Locate the cell with the specified text and output its [X, Y] center coordinate. 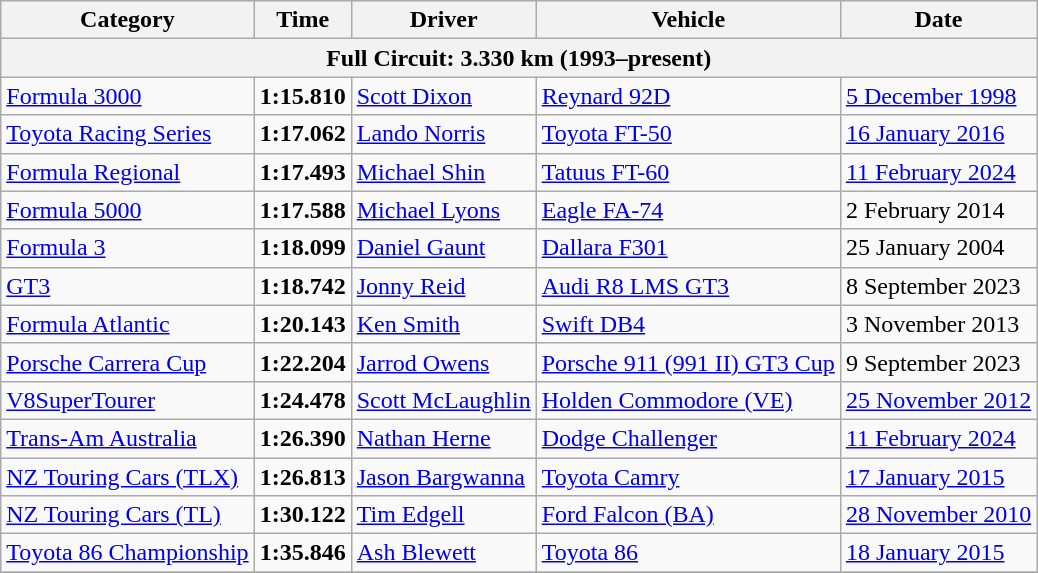
16 January 2016 [938, 134]
Jason Bargwanna [444, 477]
Dallara F301 [688, 248]
Holden Commodore (VE) [688, 400]
Lando Norris [444, 134]
Daniel Gaunt [444, 248]
1:26.813 [302, 477]
Formula Regional [128, 172]
Tim Edgell [444, 515]
Formula 5000 [128, 210]
Jarrod Owens [444, 362]
Formula 3 [128, 248]
Trans-Am Australia [128, 438]
Dodge Challenger [688, 438]
1:30.122 [302, 515]
Ford Falcon (BA) [688, 515]
17 January 2015 [938, 477]
1:15.810 [302, 96]
Scott Dixon [444, 96]
NZ Touring Cars (TLX) [128, 477]
Michael Shin [444, 172]
Driver [444, 20]
Toyota Camry [688, 477]
Formula 3000 [128, 96]
Ken Smith [444, 324]
1:26.390 [302, 438]
1:17.588 [302, 210]
1:18.099 [302, 248]
Full Circuit: 3.330 km (1993–present) [519, 58]
28 November 2010 [938, 515]
Porsche 911 (991 II) GT3 Cup [688, 362]
V8SuperTourer [128, 400]
Jonny Reid [444, 286]
2 February 2014 [938, 210]
Time [302, 20]
Date [938, 20]
NZ Touring Cars (TL) [128, 515]
1:20.143 [302, 324]
Vehicle [688, 20]
1:24.478 [302, 400]
Eagle FA-74 [688, 210]
Audi R8 LMS GT3 [688, 286]
Nathan Herne [444, 438]
Michael Lyons [444, 210]
9 September 2023 [938, 362]
Toyota 86 Championship [128, 553]
8 September 2023 [938, 286]
1:17.062 [302, 134]
Tatuus FT-60 [688, 172]
1:35.846 [302, 553]
1:17.493 [302, 172]
Toyota FT-50 [688, 134]
Toyota Racing Series [128, 134]
18 January 2015 [938, 553]
1:22.204 [302, 362]
1:18.742 [302, 286]
25 January 2004 [938, 248]
Formula Atlantic [128, 324]
GT3 [128, 286]
25 November 2012 [938, 400]
Porsche Carrera Cup [128, 362]
3 November 2013 [938, 324]
Reynard 92D [688, 96]
Ash Blewett [444, 553]
Category [128, 20]
Scott McLaughlin [444, 400]
Toyota 86 [688, 553]
5 December 1998 [938, 96]
Swift DB4 [688, 324]
